Output the [x, y] coordinate of the center of the cell containing the given text.  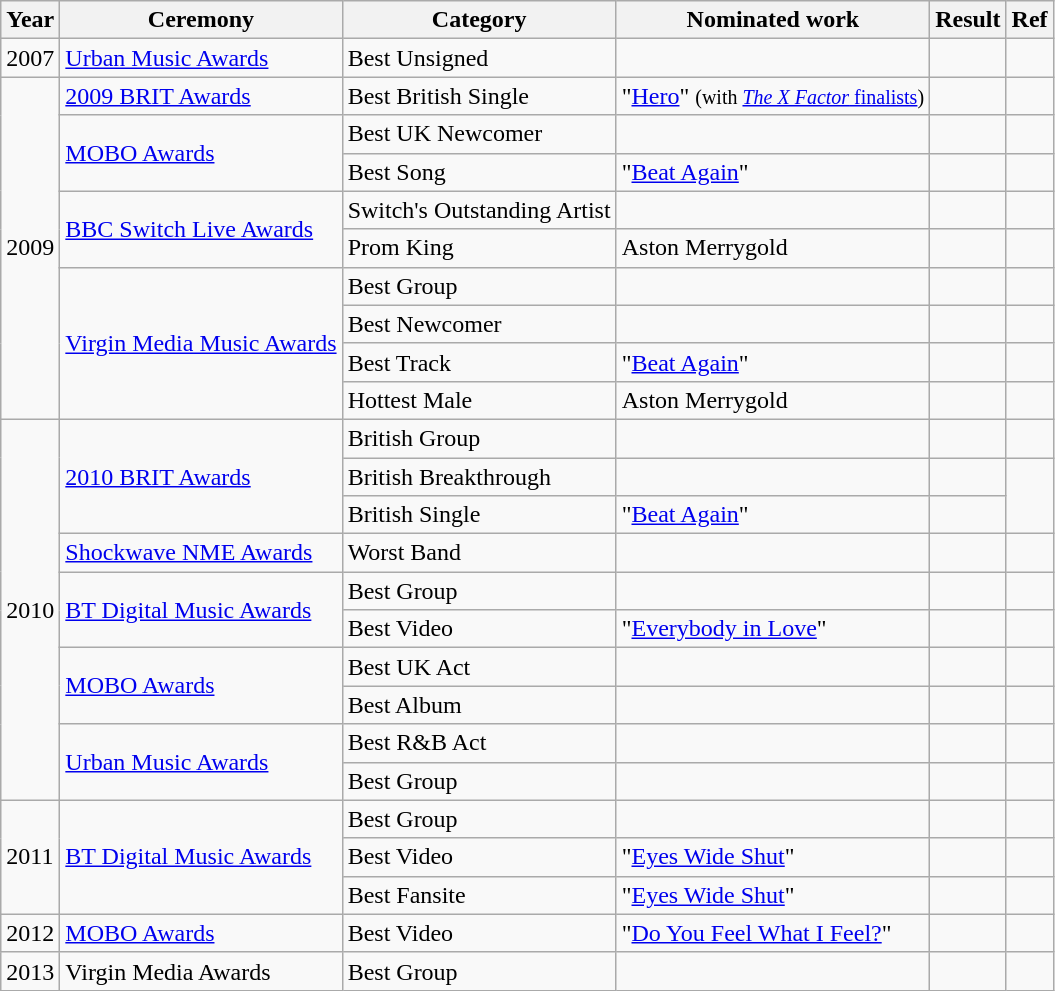
Best R&B Act [479, 743]
Best UK Act [479, 667]
2007 [30, 58]
Ref [1030, 20]
Nominated work [772, 20]
Hottest Male [479, 400]
2010 BRIT Awards [201, 476]
Switch's Outstanding Artist [479, 210]
2012 [30, 933]
Best Album [479, 705]
Shockwave NME Awards [201, 553]
Best Newcomer [479, 324]
British Group [479, 438]
Best British Single [479, 96]
Worst Band [479, 553]
2010 [30, 610]
Best Song [479, 172]
Best Track [479, 362]
Year [30, 20]
Best UK Newcomer [479, 134]
British Single [479, 515]
"Everybody in Love" [772, 629]
2011 [30, 857]
Ceremony [201, 20]
2013 [30, 971]
"Hero" (with The X Factor finalists) [772, 96]
Result [968, 20]
Prom King [479, 248]
Virgin Media Music Awards [201, 343]
Best Fansite [479, 895]
British Breakthrough [479, 477]
Virgin Media Awards [201, 971]
2009 [30, 248]
2009 BRIT Awards [201, 96]
"Do You Feel What I Feel?" [772, 933]
BBC Switch Live Awards [201, 229]
Best Unsigned [479, 58]
Category [479, 20]
